Find where the given text appears and provide that cell's center as [x, y] coordinate. 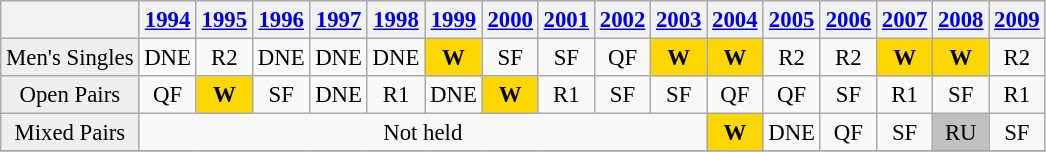
1996 [280, 20]
2000 [510, 20]
2008 [961, 20]
1999 [454, 20]
Not held [423, 133]
Men's Singles [70, 58]
2003 [679, 20]
Mixed Pairs [70, 133]
2006 [848, 20]
2007 [904, 20]
1997 [338, 20]
Open Pairs [70, 95]
1998 [396, 20]
2001 [566, 20]
2009 [1017, 20]
1995 [224, 20]
1994 [168, 20]
2005 [792, 20]
2002 [622, 20]
2004 [735, 20]
RU [961, 133]
